Output the [X, Y] coordinate of the center of the cell containing the given text.  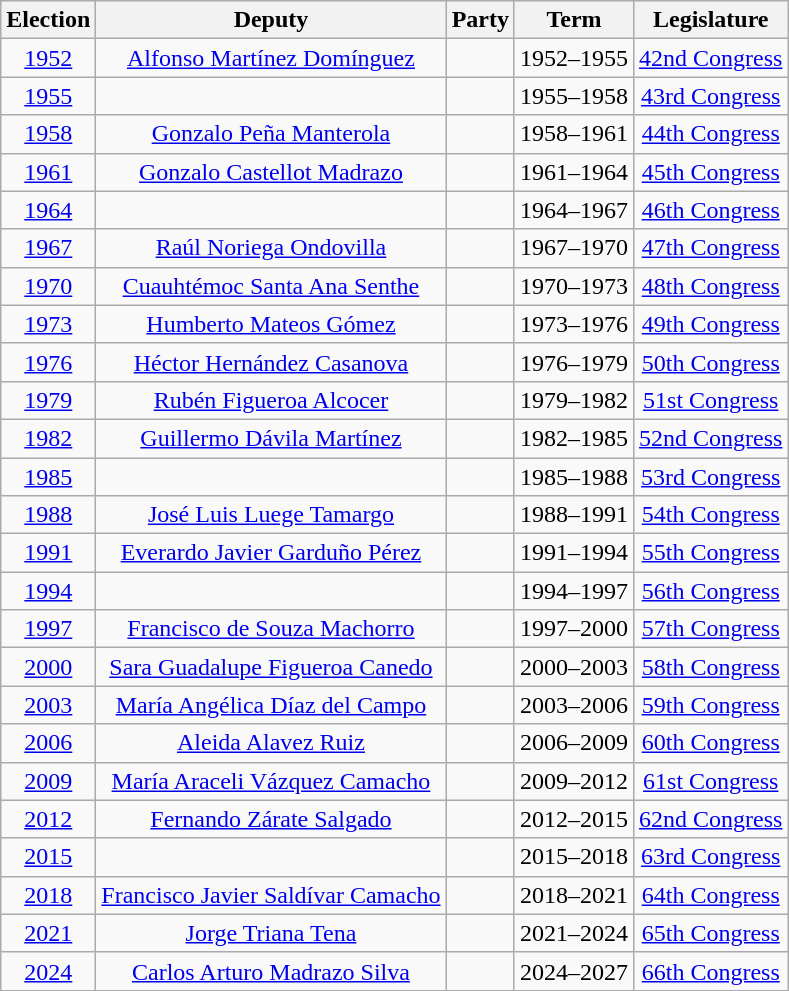
Deputy [271, 20]
José Luis Luege Tamargo [271, 515]
1994–1997 [574, 591]
2012–2015 [574, 819]
65th Congress [711, 933]
2018–2021 [574, 895]
63rd Congress [711, 857]
57th Congress [711, 629]
Guillermo Dávila Martínez [271, 438]
45th Congress [711, 172]
2015–2018 [574, 857]
1970–1973 [574, 286]
2021 [48, 933]
2000 [48, 667]
Legislature [711, 20]
1970 [48, 286]
2006 [48, 743]
2021–2024 [574, 933]
1979–1982 [574, 400]
61st Congress [711, 781]
59th Congress [711, 705]
62nd Congress [711, 819]
49th Congress [711, 324]
1982 [48, 438]
María Araceli Vázquez Camacho [271, 781]
Cuauhtémoc Santa Ana Senthe [271, 286]
2009 [48, 781]
1988–1991 [574, 515]
Humberto Mateos Gómez [271, 324]
1985–1988 [574, 477]
María Angélica Díaz del Campo [271, 705]
2015 [48, 857]
1976–1979 [574, 362]
2009–2012 [574, 781]
Héctor Hernández Casanova [271, 362]
Alfonso Martínez Domínguez [271, 58]
1979 [48, 400]
2024 [48, 971]
Gonzalo Peña Manterola [271, 134]
47th Congress [711, 248]
43rd Congress [711, 96]
1991–1994 [574, 553]
2000–2003 [574, 667]
60th Congress [711, 743]
Rubén Figueroa Alcocer [271, 400]
53rd Congress [711, 477]
58th Congress [711, 667]
2003–2006 [574, 705]
54th Congress [711, 515]
1955–1958 [574, 96]
Everardo Javier Garduño Pérez [271, 553]
1964 [48, 210]
2018 [48, 895]
44th Congress [711, 134]
1973 [48, 324]
Election [48, 20]
1952–1955 [574, 58]
42nd Congress [711, 58]
2024–2027 [574, 971]
1997 [48, 629]
64th Congress [711, 895]
1973–1976 [574, 324]
55th Congress [711, 553]
52nd Congress [711, 438]
66th Congress [711, 971]
Francisco de Souza Machorro [271, 629]
50th Congress [711, 362]
Carlos Arturo Madrazo Silva [271, 971]
Sara Guadalupe Figueroa Canedo [271, 667]
1994 [48, 591]
Gonzalo Castellot Madrazo [271, 172]
1955 [48, 96]
1982–1985 [574, 438]
2012 [48, 819]
Aleida Alavez Ruiz [271, 743]
46th Congress [711, 210]
1961–1964 [574, 172]
1988 [48, 515]
Fernando Zárate Salgado [271, 819]
1967–1970 [574, 248]
2003 [48, 705]
1958 [48, 134]
1985 [48, 477]
48th Congress [711, 286]
1952 [48, 58]
Raúl Noriega Ondovilla [271, 248]
51st Congress [711, 400]
2006–2009 [574, 743]
1964–1967 [574, 210]
1961 [48, 172]
56th Congress [711, 591]
1976 [48, 362]
Francisco Javier Saldívar Camacho [271, 895]
1991 [48, 553]
1958–1961 [574, 134]
1967 [48, 248]
Term [574, 20]
Party [480, 20]
1997–2000 [574, 629]
Jorge Triana Tena [271, 933]
